Capture the cell that displays the provided text and extract its [X, Y] central coordinate. 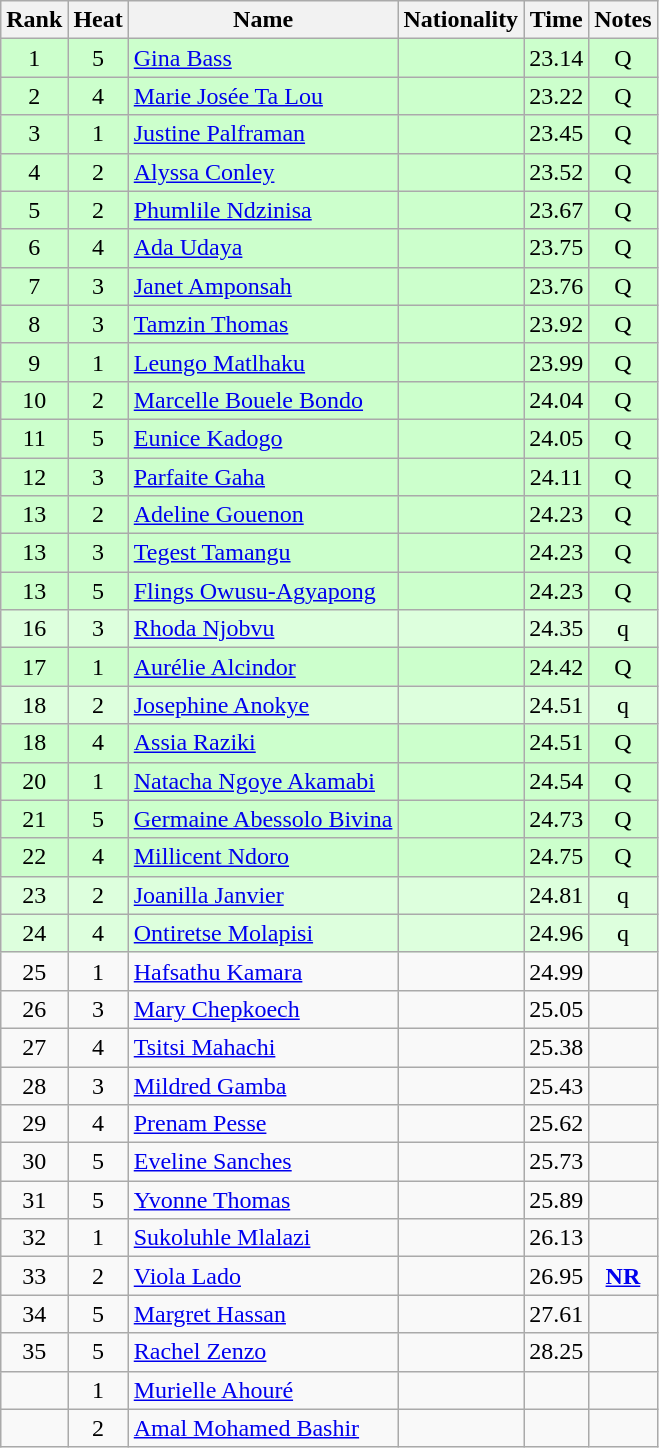
28 [34, 1085]
17 [34, 667]
Alyssa Conley [263, 172]
33 [34, 1276]
Murielle Ahouré [263, 1390]
23.52 [556, 172]
Rank [34, 20]
6 [34, 248]
9 [34, 362]
Name [263, 20]
24.75 [556, 857]
Eveline Sanches [263, 1162]
NR [623, 1276]
24 [34, 933]
7 [34, 286]
23.75 [556, 248]
Prenam Pesse [263, 1124]
31 [34, 1200]
Tsitsi Mahachi [263, 1047]
26.95 [556, 1276]
Millicent Ndoro [263, 857]
8 [34, 324]
24.54 [556, 781]
Heat [98, 20]
Ada Udaya [263, 248]
Phumlile Ndzinisa [263, 210]
28.25 [556, 1352]
Nationality [461, 20]
Josephine Anokye [263, 705]
20 [34, 781]
Natacha Ngoye Akamabi [263, 781]
23.99 [556, 362]
26.13 [556, 1238]
23.22 [556, 96]
24.99 [556, 971]
Mary Chepkoech [263, 1009]
24.81 [556, 895]
29 [34, 1124]
21 [34, 819]
25.38 [556, 1047]
25.43 [556, 1085]
24.96 [556, 933]
25.73 [556, 1162]
23.67 [556, 210]
Adeline Gouenon [263, 515]
Eunice Kadogo [263, 438]
24.35 [556, 629]
23.92 [556, 324]
24.42 [556, 667]
Tegest Tamangu [263, 553]
Amal Mohamed Bashir [263, 1428]
Ontiretse Molapisi [263, 933]
Marie Josée Ta Lou [263, 96]
23.76 [556, 286]
Tamzin Thomas [263, 324]
24.11 [556, 477]
24.05 [556, 438]
11 [34, 438]
25 [34, 971]
26 [34, 1009]
12 [34, 477]
Rhoda Njobvu [263, 629]
Hafsathu Kamara [263, 971]
Janet Amponsah [263, 286]
24.04 [556, 400]
30 [34, 1162]
Time [556, 20]
16 [34, 629]
Viola Lado [263, 1276]
24.73 [556, 819]
Mildred Gamba [263, 1085]
Aurélie Alcindor [263, 667]
25.89 [556, 1200]
Marcelle Bouele Bondo [263, 400]
25.62 [556, 1124]
Gina Bass [263, 58]
Parfaite Gaha [263, 477]
23.45 [556, 134]
Notes [623, 20]
Margret Hassan [263, 1314]
Germaine Abessolo Bivina [263, 819]
Justine Palframan [263, 134]
Flings Owusu-Agyapong [263, 591]
Yvonne Thomas [263, 1200]
32 [34, 1238]
Sukoluhle Mlalazi [263, 1238]
25.05 [556, 1009]
Joanilla Janvier [263, 895]
Leungo Matlhaku [263, 362]
27 [34, 1047]
23 [34, 895]
Rachel Zenzo [263, 1352]
27.61 [556, 1314]
23.14 [556, 58]
10 [34, 400]
22 [34, 857]
34 [34, 1314]
Assia Raziki [263, 743]
35 [34, 1352]
